Detect which cell encompasses the target text, then output its (x, y) center coordinate. 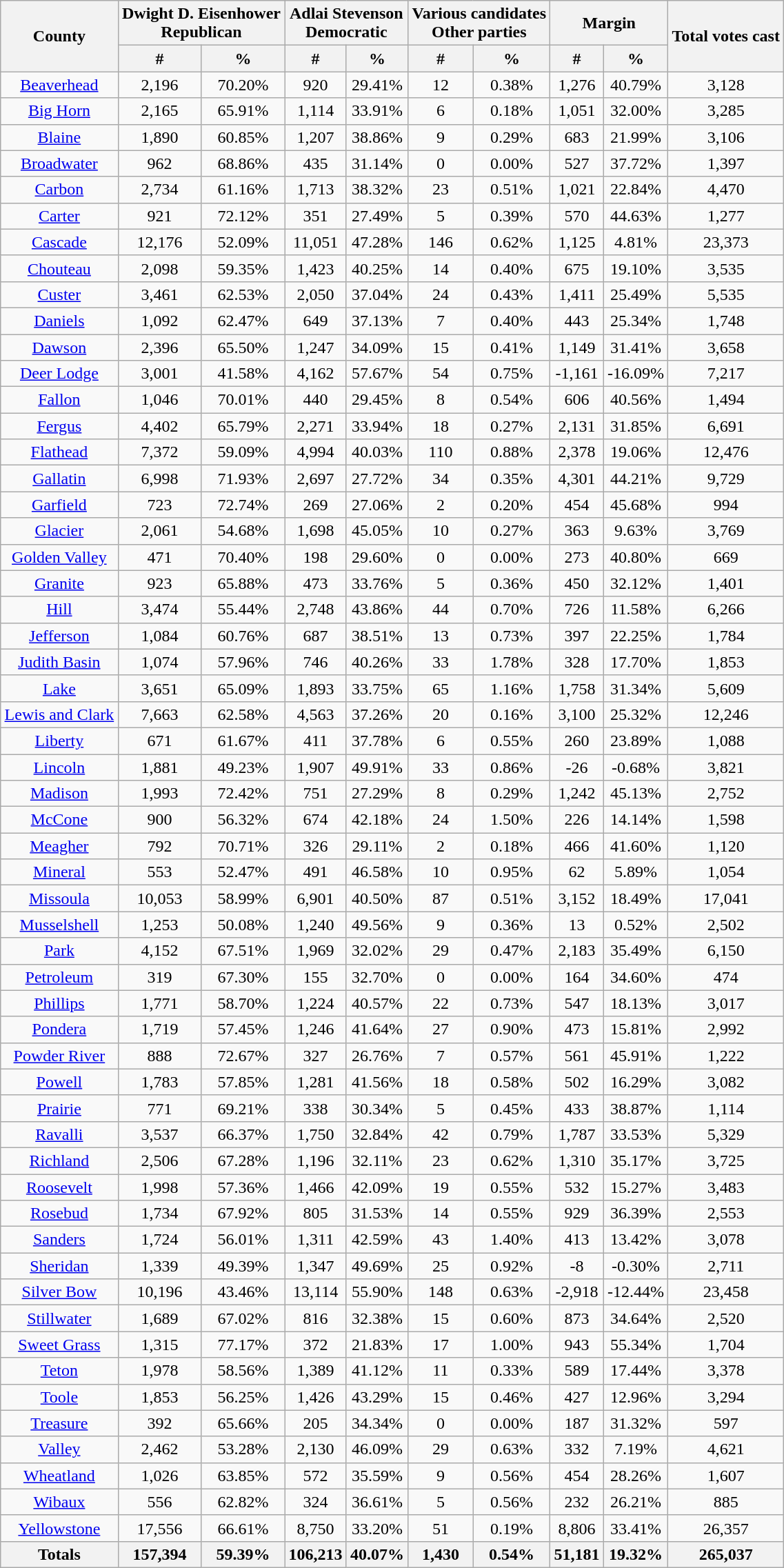
Margin (610, 23)
Sanders (59, 1240)
1,704 (726, 1345)
2,734 (160, 190)
17,556 (160, 1528)
65.91% (243, 111)
41.12% (376, 1371)
40.79% (636, 85)
42.59% (376, 1240)
69.21% (243, 1108)
5,329 (726, 1134)
67.51% (243, 951)
0.33% (512, 1371)
606 (576, 400)
10,196 (160, 1292)
2,520 (726, 1318)
54 (441, 374)
-26 (576, 767)
41.60% (636, 846)
0.45% (512, 1108)
3,152 (576, 898)
Ravalli (59, 1134)
597 (726, 1423)
561 (576, 1056)
Dawson (59, 347)
Liberty (59, 741)
32.12% (636, 583)
30.34% (376, 1108)
42.18% (376, 820)
146 (441, 242)
527 (576, 163)
40.03% (376, 452)
20 (441, 714)
1,276 (576, 85)
-0.68% (636, 767)
873 (576, 1318)
Total votes cast (726, 36)
Rosebud (59, 1214)
22.84% (636, 190)
Silver Bow (59, 1292)
0.19% (512, 1528)
Meagher (59, 846)
5.89% (636, 872)
Lincoln (59, 767)
2,396 (160, 347)
1,224 (316, 1003)
33.41% (636, 1528)
Treasure (59, 1423)
-8 (576, 1266)
553 (160, 872)
687 (316, 636)
12,176 (160, 242)
57.36% (243, 1187)
411 (316, 741)
1,253 (160, 925)
Lake (59, 688)
1,411 (576, 294)
33.20% (376, 1528)
12 (441, 85)
77.17% (243, 1345)
40.57% (376, 1003)
45.68% (636, 505)
25.49% (636, 294)
44.21% (636, 479)
3,821 (726, 767)
683 (576, 137)
2,697 (316, 479)
Lewis and Clark (59, 714)
63.85% (243, 1476)
547 (576, 1003)
34 (441, 479)
Various candidatesOther parties (479, 23)
-2,918 (576, 1292)
0.38% (512, 85)
1,758 (576, 688)
1,311 (316, 1240)
27.06% (376, 505)
1,277 (726, 216)
1,242 (576, 794)
32.11% (376, 1160)
885 (726, 1502)
Wheatland (59, 1476)
Wibaux (59, 1502)
198 (316, 557)
1,713 (316, 190)
65.88% (243, 583)
0.92% (512, 1266)
8,750 (316, 1528)
674 (316, 820)
1,426 (316, 1397)
746 (316, 662)
72.42% (243, 794)
40.56% (636, 400)
0.39% (512, 216)
3,082 (726, 1082)
164 (576, 977)
38.32% (376, 190)
61.67% (243, 741)
21.83% (376, 1345)
792 (160, 846)
474 (726, 977)
0.47% (512, 951)
19.10% (636, 268)
1,074 (160, 662)
148 (441, 1292)
3,769 (726, 531)
1,734 (160, 1214)
1,787 (576, 1134)
58.99% (243, 898)
3,535 (726, 268)
1,423 (316, 268)
Mineral (59, 872)
37.04% (376, 294)
363 (576, 531)
0.95% (512, 872)
3,537 (160, 1134)
59.35% (243, 268)
32.38% (376, 1318)
Deer Lodge (59, 374)
0.46% (512, 1397)
4,621 (726, 1449)
65.50% (243, 347)
57.96% (243, 662)
372 (316, 1345)
23,373 (726, 242)
1,092 (160, 321)
25.32% (636, 714)
60.76% (243, 636)
35.49% (636, 951)
Gallatin (59, 479)
1,347 (316, 1266)
67.02% (243, 1318)
2,711 (726, 1266)
Stillwater (59, 1318)
816 (316, 1318)
649 (316, 321)
54.68% (243, 531)
427 (576, 1397)
62.82% (243, 1502)
45.05% (376, 531)
1,430 (441, 1554)
351 (316, 216)
14.14% (636, 820)
44.63% (636, 216)
2,165 (160, 111)
1,046 (160, 400)
943 (576, 1345)
Granite (59, 583)
Missoula (59, 898)
921 (160, 216)
44 (441, 610)
433 (576, 1108)
1.78% (512, 662)
327 (316, 1056)
58.56% (243, 1371)
27.72% (376, 479)
1,246 (316, 1029)
0.58% (512, 1082)
669 (726, 557)
0.57% (512, 1056)
Madison (59, 794)
1.50% (512, 820)
4,563 (316, 714)
51,181 (576, 1554)
56.01% (243, 1240)
Sweet Grass (59, 1345)
23.89% (636, 741)
18.49% (636, 898)
392 (160, 1423)
3,285 (726, 111)
187 (576, 1423)
2,752 (726, 794)
1,389 (316, 1371)
6,150 (726, 951)
71.93% (243, 479)
62 (576, 872)
43.46% (243, 1292)
28.26% (636, 1476)
1,969 (316, 951)
589 (576, 1371)
23,458 (726, 1292)
59.09% (243, 452)
Garfield (59, 505)
Toole (59, 1397)
771 (160, 1108)
68.86% (243, 163)
32.70% (376, 977)
Blaine (59, 137)
1,196 (316, 1160)
26.21% (636, 1502)
0.52% (636, 925)
1,026 (160, 1476)
40.26% (376, 662)
56.32% (243, 820)
33.53% (636, 1134)
4,301 (576, 479)
1,893 (316, 688)
1,466 (316, 1187)
43 (441, 1240)
29.41% (376, 85)
2,506 (160, 1160)
1,149 (576, 347)
4.81% (636, 242)
17 (441, 1345)
2,271 (316, 426)
55.90% (376, 1292)
260 (576, 741)
2,553 (726, 1214)
Powder River (59, 1056)
9,729 (726, 479)
57.45% (243, 1029)
36.39% (636, 1214)
Phillips (59, 1003)
13.42% (636, 1240)
471 (160, 557)
Fergus (59, 426)
5,535 (726, 294)
1,881 (160, 767)
1,310 (576, 1160)
1,120 (726, 846)
2,050 (316, 294)
65.09% (243, 688)
52.09% (243, 242)
1,783 (160, 1082)
0.90% (512, 1029)
6,266 (726, 610)
10,053 (160, 898)
34.60% (636, 977)
58.70% (243, 1003)
675 (576, 268)
26,357 (726, 1528)
67.92% (243, 1214)
34.34% (376, 1423)
1,207 (316, 137)
3,017 (726, 1003)
3,106 (726, 137)
Dwight D. EisenhowerRepublican (201, 23)
-16.09% (636, 374)
205 (316, 1423)
31.41% (636, 347)
1,978 (160, 1371)
72.67% (243, 1056)
491 (316, 872)
7,217 (726, 374)
13,114 (316, 1292)
1,890 (160, 137)
45.91% (636, 1056)
110 (441, 452)
269 (316, 505)
0.86% (512, 767)
1,784 (726, 636)
37.13% (376, 321)
33.94% (376, 426)
38.51% (376, 636)
66.37% (243, 1134)
3,078 (726, 1240)
556 (160, 1502)
Daniels (59, 321)
11,051 (316, 242)
25 (441, 1266)
273 (576, 557)
70.20% (243, 85)
155 (316, 977)
1.40% (512, 1240)
18.13% (636, 1003)
0.43% (512, 294)
67.28% (243, 1160)
Fallon (59, 400)
-1,161 (576, 374)
Teton (59, 1371)
42.09% (376, 1187)
62.47% (243, 321)
47.28% (376, 242)
31.14% (376, 163)
920 (316, 85)
41.58% (243, 374)
319 (160, 977)
32.02% (376, 951)
3,474 (160, 610)
45.13% (636, 794)
53.28% (243, 1449)
40.07% (376, 1554)
805 (316, 1214)
1,698 (316, 531)
59.39% (243, 1554)
Glacier (59, 531)
17.44% (636, 1371)
70.71% (243, 846)
1,125 (576, 242)
1,247 (316, 347)
37.78% (376, 741)
60.85% (243, 137)
55.34% (636, 1345)
3,294 (726, 1397)
1,998 (160, 1187)
572 (316, 1476)
1.16% (512, 688)
9.63% (636, 531)
0.75% (512, 374)
29.45% (376, 400)
42 (441, 1134)
25.34% (636, 321)
3,483 (726, 1187)
67.30% (243, 977)
Flathead (59, 452)
1,689 (160, 1318)
0.70% (512, 610)
900 (160, 820)
Big Horn (59, 111)
1,607 (726, 1476)
Broadwater (59, 163)
723 (160, 505)
3,658 (726, 347)
1,750 (316, 1134)
397 (576, 636)
0.79% (512, 1134)
265,037 (726, 1554)
2,992 (726, 1029)
16.29% (636, 1082)
1,315 (160, 1345)
1,748 (726, 321)
Totals (59, 1554)
1,397 (726, 163)
17,041 (726, 898)
43.86% (376, 610)
Powell (59, 1082)
17.70% (636, 662)
Pondera (59, 1029)
36.61% (376, 1502)
3,725 (726, 1160)
570 (576, 216)
38.87% (636, 1108)
338 (316, 1108)
22.25% (636, 636)
413 (576, 1240)
1,339 (160, 1266)
72.74% (243, 505)
27 (441, 1029)
70.40% (243, 557)
29.11% (376, 846)
1,088 (726, 741)
1,598 (726, 820)
32.84% (376, 1134)
66.61% (243, 1528)
49.56% (376, 925)
3,100 (576, 714)
6,691 (726, 426)
466 (576, 846)
450 (576, 583)
Petroleum (59, 977)
31.53% (376, 1214)
326 (316, 846)
Musselshell (59, 925)
324 (316, 1502)
0.88% (512, 452)
1,993 (160, 794)
1,051 (576, 111)
443 (576, 321)
35.59% (376, 1476)
328 (576, 662)
929 (576, 1214)
-0.30% (636, 1266)
61.16% (243, 190)
12.96% (636, 1397)
33.91% (376, 111)
1,719 (160, 1029)
-12.44% (636, 1292)
County (59, 36)
33.75% (376, 688)
62.58% (243, 714)
0.16% (512, 714)
1,907 (316, 767)
4,162 (316, 374)
Carter (59, 216)
22 (441, 1003)
2,378 (576, 452)
51 (441, 1528)
41.64% (376, 1029)
1,021 (576, 190)
41.56% (376, 1082)
2,061 (160, 531)
40.80% (636, 557)
49.69% (376, 1266)
6,998 (160, 479)
1.00% (512, 1345)
4,402 (160, 426)
157,394 (160, 1554)
26.76% (376, 1056)
2,462 (160, 1449)
2,131 (576, 426)
32.00% (636, 111)
19.06% (636, 452)
21.99% (636, 137)
1,054 (726, 872)
6,901 (316, 898)
35.17% (636, 1160)
1,494 (726, 400)
4,152 (160, 951)
1,084 (160, 636)
2,098 (160, 268)
34.09% (376, 347)
332 (576, 1449)
Chouteau (59, 268)
37.26% (376, 714)
40.25% (376, 268)
0.41% (512, 347)
440 (316, 400)
0.35% (512, 479)
McCone (59, 820)
46.09% (376, 1449)
43.29% (376, 1397)
37.72% (636, 163)
50.08% (243, 925)
7,372 (160, 452)
Adlai StevensonDemocratic (346, 23)
55.44% (243, 610)
46.58% (376, 872)
31.34% (636, 688)
52.47% (243, 872)
923 (160, 583)
65.66% (243, 1423)
Carbon (59, 190)
Yellowstone (59, 1528)
2,502 (726, 925)
62.53% (243, 294)
1,771 (160, 1003)
Jefferson (59, 636)
232 (576, 1502)
5,609 (726, 688)
8,806 (576, 1528)
56.25% (243, 1397)
11 (441, 1371)
994 (726, 505)
726 (576, 610)
Golden Valley (59, 557)
1,724 (160, 1240)
57.67% (376, 374)
49.91% (376, 767)
3,461 (160, 294)
40.50% (376, 898)
3,001 (160, 374)
70.01% (243, 400)
2,748 (316, 610)
3,378 (726, 1371)
15.81% (636, 1029)
3,128 (726, 85)
226 (576, 820)
65.79% (243, 426)
Park (59, 951)
1,222 (726, 1056)
65 (441, 688)
0.20% (512, 505)
Hill (59, 610)
29.60% (376, 557)
27.49% (376, 216)
7.19% (636, 1449)
31.85% (636, 426)
1,401 (726, 583)
106,213 (316, 1554)
Richland (59, 1160)
Cascade (59, 242)
2,130 (316, 1449)
87 (441, 898)
27.29% (376, 794)
11.58% (636, 610)
888 (160, 1056)
532 (576, 1187)
435 (316, 163)
502 (576, 1082)
671 (160, 741)
12,476 (726, 452)
Roosevelt (59, 1187)
33.76% (376, 583)
7,663 (160, 714)
Prairie (59, 1108)
Valley (59, 1449)
34.64% (636, 1318)
49.39% (243, 1266)
4,470 (726, 190)
751 (316, 794)
19 (441, 1187)
19.32% (636, 1554)
1,281 (316, 1082)
Beaverhead (59, 85)
Sheridan (59, 1266)
57.85% (243, 1082)
4,994 (316, 452)
72.12% (243, 216)
3,651 (160, 688)
0.60% (512, 1318)
Custer (59, 294)
49.23% (243, 767)
38.86% (376, 137)
2,183 (576, 951)
31.32% (636, 1423)
962 (160, 163)
2,196 (160, 85)
15.27% (636, 1187)
Judith Basin (59, 662)
12,246 (726, 714)
1,240 (316, 925)
